Pinpoint the cell where the given text exists, returning its (X, Y) midpoint coordinate. 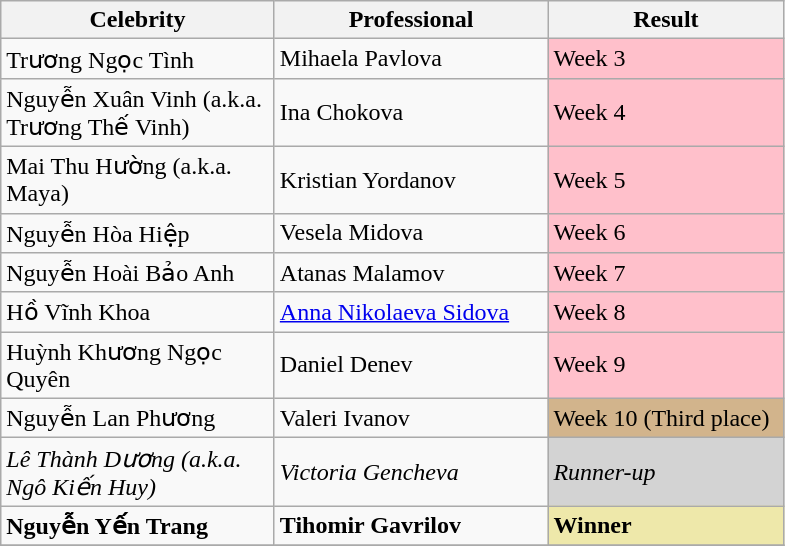
Professional (411, 20)
Vesela Midova (411, 233)
Lê Thành Dương (a.k.a. Ngô Kiến Huy) (138, 472)
Nguyễn Yến Trang (138, 526)
Ina Chokova (411, 112)
Week 7 (666, 273)
Hồ Vĩnh Khoa (138, 312)
Nguyễn Lan Phương (138, 418)
Nguyễn Hoài Bảo Anh (138, 273)
Daniel Denev (411, 366)
Week 3 (666, 59)
Nguyễn Xuân Vinh (a.k.a. Trương Thế Vinh) (138, 112)
Winner (666, 526)
Week 4 (666, 112)
Week 10 (Third place) (666, 418)
Atanas Malamov (411, 273)
Victoria Gencheva (411, 472)
Trương Ngọc Tình (138, 59)
Valeri Ivanov (411, 418)
Tihomir Gavrilov (411, 526)
Week 9 (666, 366)
Week 6 (666, 233)
Week 8 (666, 312)
Celebrity (138, 20)
Runner-up (666, 472)
Anna Nikolaeva Sidova (411, 312)
Kristian Yordanov (411, 180)
Mai Thu Hường (a.k.a. Maya) (138, 180)
Mihaela Pavlova (411, 59)
Result (666, 20)
Huỳnh Khương Ngọc Quyên (138, 366)
Week 5 (666, 180)
Nguyễn Hòa Hiệp (138, 233)
